Pinpoint the cell where the given text exists, returning its [x, y] midpoint coordinate. 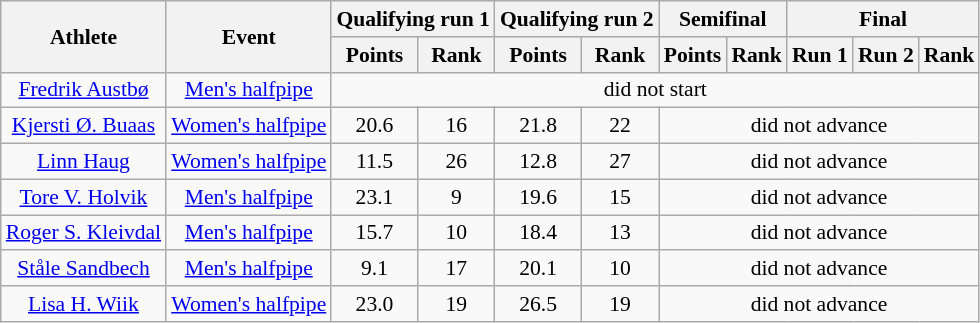
15.7 [374, 233]
did not start [655, 90]
Ståle Sandbech [84, 269]
16 [456, 126]
Qualifying run 1 [413, 19]
Event [248, 36]
22 [620, 126]
Run 2 [886, 55]
Qualifying run 2 [577, 19]
13 [620, 233]
15 [620, 197]
26.5 [538, 304]
Fredrik Austbø [84, 90]
21.8 [538, 126]
Tore V. Holvik [84, 197]
12.8 [538, 162]
Semifinal [723, 19]
18.4 [538, 233]
19.6 [538, 197]
11.5 [374, 162]
23.0 [374, 304]
26 [456, 162]
27 [620, 162]
Linn Haug [84, 162]
20.6 [374, 126]
Kjersti Ø. Buaas [84, 126]
9.1 [374, 269]
9 [456, 197]
Lisa H. Wiik [84, 304]
Athlete [84, 36]
23.1 [374, 197]
20.1 [538, 269]
17 [456, 269]
Roger S. Kleivdal [84, 233]
Run 1 [820, 55]
Final [883, 19]
